Provide the (X, Y) coordinate of the cell's center where the given text is located.  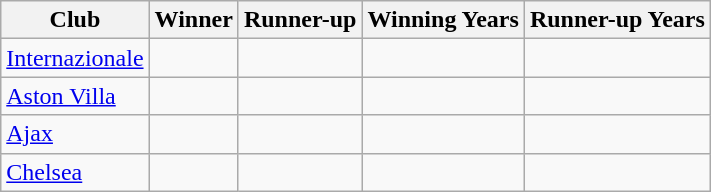
Chelsea (75, 172)
Winning Years (443, 20)
Aston Villa (75, 96)
Ajax (75, 134)
Winner (194, 20)
Runner-up (300, 20)
Club (75, 20)
Internazionale (75, 58)
Runner-up Years (617, 20)
